Detect which cell encompasses the target text, then output its [x, y] center coordinate. 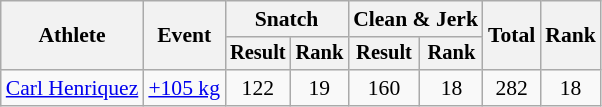
Snatch [286, 19]
Athlete [72, 36]
282 [512, 88]
Carl Henriquez [72, 88]
Total [512, 36]
19 [320, 88]
Event [184, 36]
+105 kg [184, 88]
Clean & Jerk [416, 19]
160 [384, 88]
122 [258, 88]
